Provide the [X, Y] coordinate of the cell's center where the given text is located.  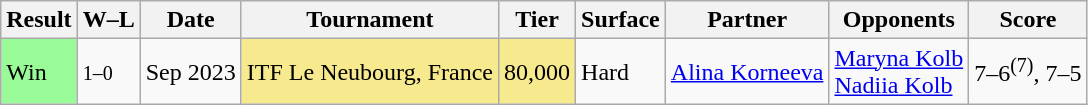
W–L [108, 20]
Sep 2023 [190, 72]
80,000 [538, 72]
Tournament [370, 20]
Opponents [899, 20]
Surface [621, 20]
Result [39, 20]
Alina Korneeva [747, 72]
Date [190, 20]
7–6(7), 7–5 [1028, 72]
Partner [747, 20]
Tier [538, 20]
Maryna Kolb Nadiia Kolb [899, 72]
ITF Le Neubourg, France [370, 72]
Hard [621, 72]
Win [39, 72]
1–0 [108, 72]
Score [1028, 20]
